Scan for the cell matching the given text and deliver its (X, Y) coordinate at center. 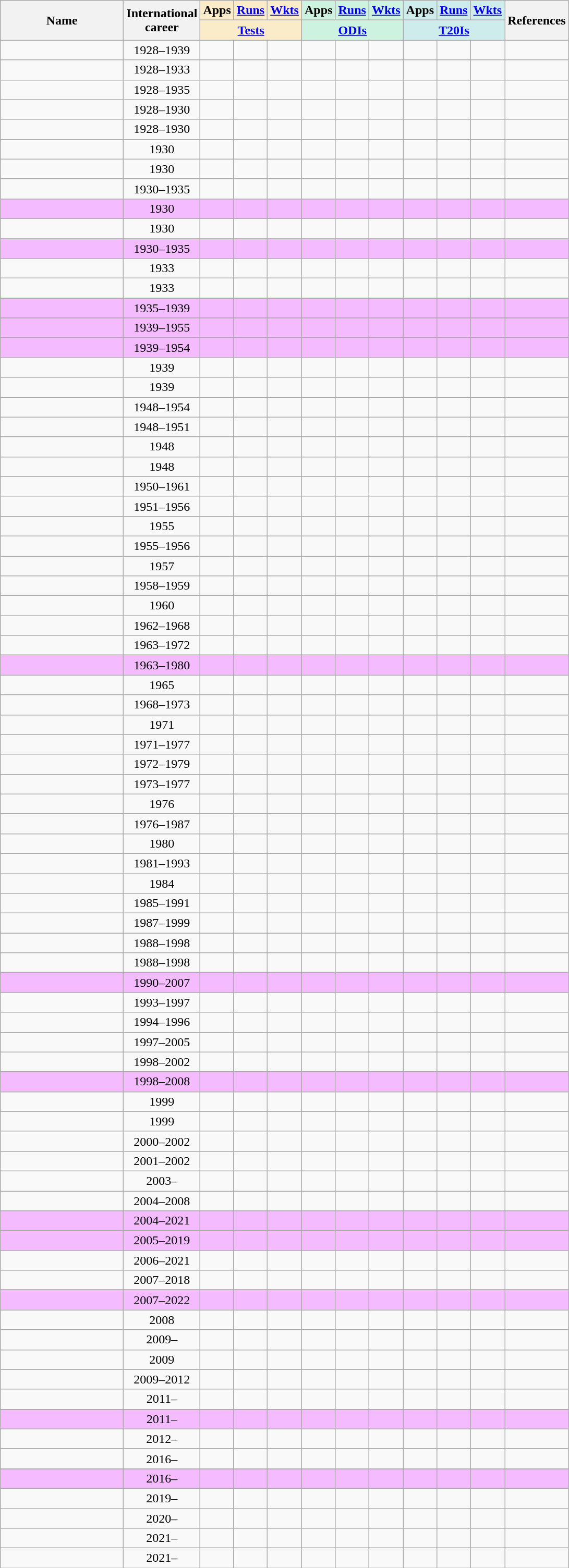
1998–2002 (162, 1062)
1972–1979 (162, 764)
1960 (162, 606)
Tests (251, 30)
1948–1951 (162, 427)
1987–1999 (162, 923)
2001–2002 (162, 1161)
Internationalcareer (162, 20)
1962–1968 (162, 626)
1939–1955 (162, 328)
2003– (162, 1181)
1958–1959 (162, 586)
1971–1977 (162, 744)
2019– (162, 1498)
2009–2012 (162, 1379)
1950–1961 (162, 486)
1976–1987 (162, 824)
1963–1972 (162, 645)
2000–2002 (162, 1141)
2007–2022 (162, 1300)
2004–2008 (162, 1200)
1993–1997 (162, 1002)
1951–1956 (162, 506)
2007–2018 (162, 1280)
1997–2005 (162, 1042)
T20Is (454, 30)
1980 (162, 843)
1955–1956 (162, 546)
2005–2019 (162, 1241)
2020– (162, 1518)
1981–1993 (162, 863)
2009– (162, 1340)
2004–2021 (162, 1221)
References (537, 20)
1955 (162, 526)
1935–1939 (162, 308)
1994–1996 (162, 1022)
1990–2007 (162, 983)
1971 (162, 725)
2009 (162, 1359)
1928–1933 (162, 70)
1984 (162, 884)
2006–2021 (162, 1260)
1965 (162, 685)
1968–1973 (162, 705)
1998–2008 (162, 1082)
Name (62, 20)
1963–1980 (162, 665)
2008 (162, 1320)
1948–1954 (162, 407)
ODIs (353, 30)
1985–1991 (162, 903)
2012– (162, 1439)
1957 (162, 566)
1939–1954 (162, 348)
1928–1935 (162, 90)
1976 (162, 804)
1928–1939 (162, 50)
1973–1977 (162, 784)
